Provide the [x, y] coordinate of the cell's center where the given text is located.  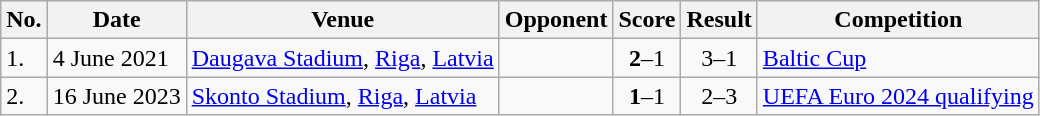
Baltic Cup [898, 58]
Skonto Stadium, Riga, Latvia [342, 96]
Result [719, 20]
Competition [898, 20]
4 June 2021 [116, 58]
No. [24, 20]
1. [24, 58]
Score [647, 20]
2–1 [647, 58]
Date [116, 20]
3–1 [719, 58]
16 June 2023 [116, 96]
2. [24, 96]
2–3 [719, 96]
Daugava Stadium, Riga, Latvia [342, 58]
1–1 [647, 96]
Opponent [556, 20]
Venue [342, 20]
UEFA Euro 2024 qualifying [898, 96]
